Return the [x, y] coordinate for the center point of the cell that contains the specified text.  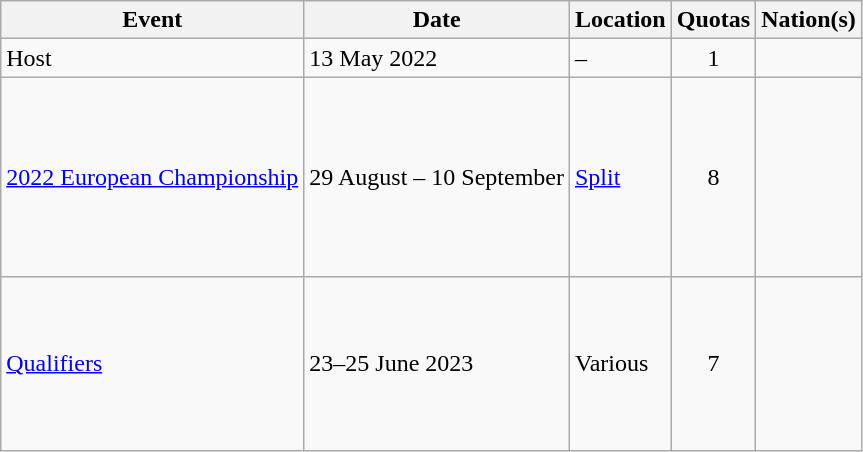
Qualifiers [152, 364]
2022 European Championship [152, 177]
Event [152, 20]
Host [152, 58]
13 May 2022 [437, 58]
7 [713, 364]
29 August – 10 September [437, 177]
Location [620, 20]
– [620, 58]
23–25 June 2023 [437, 364]
Quotas [713, 20]
Nation(s) [809, 20]
Split [620, 177]
Date [437, 20]
1 [713, 58]
8 [713, 177]
Various [620, 364]
